Identify which cell holds the provided text, then report its [x, y] central coordinate. 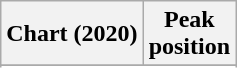
Peakposition [189, 34]
Chart (2020) [72, 34]
